From the cell containing the given text, extract its center point as [X, Y] coordinate. 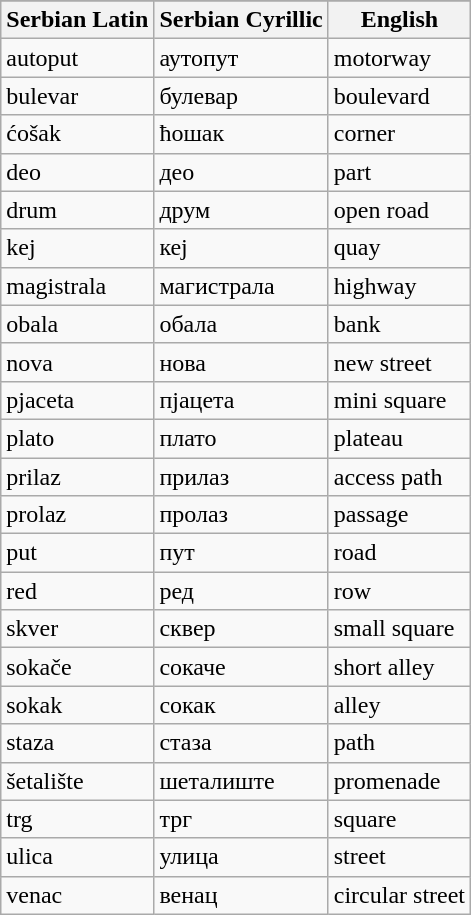
part [399, 172]
path [399, 743]
street [399, 857]
bank [399, 324]
венац [241, 895]
ćošak [78, 134]
plateau [399, 438]
стаза [241, 743]
access path [399, 477]
Serbian Latin [78, 20]
red [78, 591]
highway [399, 286]
passage [399, 515]
prolaz [78, 515]
venac [78, 895]
trg [78, 819]
сокак [241, 705]
prilaz [78, 477]
друм [241, 210]
small square [399, 629]
boulevard [399, 96]
open road [399, 210]
улица [241, 857]
obala [78, 324]
булевар [241, 96]
sokak [78, 705]
ред [241, 591]
плато [241, 438]
пут [241, 553]
kej [78, 248]
plato [78, 438]
део [241, 172]
прилаз [241, 477]
new street [399, 362]
row [399, 591]
quay [399, 248]
drum [78, 210]
обала [241, 324]
skver [78, 629]
ulica [78, 857]
short alley [399, 667]
mini square [399, 400]
sokače [78, 667]
нова [241, 362]
трг [241, 819]
alley [399, 705]
English [399, 20]
сокаче [241, 667]
шеталиште [241, 781]
bulevar [78, 96]
šetalište [78, 781]
staza [78, 743]
пролаз [241, 515]
circular street [399, 895]
autoput [78, 58]
put [78, 553]
сквер [241, 629]
аутопут [241, 58]
пјацета [241, 400]
promenade [399, 781]
deo [78, 172]
pjaceta [78, 400]
nova [78, 362]
corner [399, 134]
square [399, 819]
кеј [241, 248]
motorway [399, 58]
Serbian Cyrillic [241, 20]
magistrala [78, 286]
road [399, 553]
магистрала [241, 286]
ћошак [241, 134]
